Output the (x, y) coordinate of the center of the cell containing the given text.  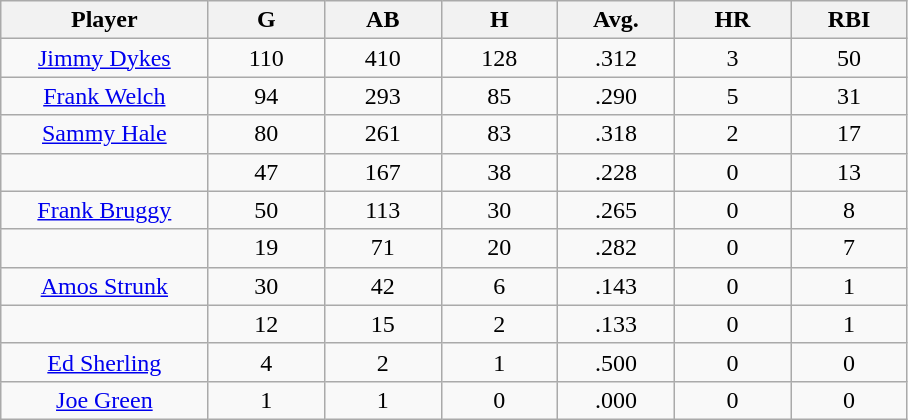
Amos Strunk (104, 286)
42 (384, 286)
7 (850, 248)
83 (500, 134)
410 (384, 58)
.312 (616, 58)
.265 (616, 210)
12 (266, 324)
8 (850, 210)
20 (500, 248)
RBI (850, 20)
113 (384, 210)
.290 (616, 96)
3 (732, 58)
6 (500, 286)
Avg. (616, 20)
85 (500, 96)
.318 (616, 134)
13 (850, 172)
G (266, 20)
Frank Welch (104, 96)
38 (500, 172)
17 (850, 134)
AB (384, 20)
47 (266, 172)
5 (732, 96)
.282 (616, 248)
Joe Green (104, 400)
71 (384, 248)
15 (384, 324)
.000 (616, 400)
19 (266, 248)
293 (384, 96)
HR (732, 20)
261 (384, 134)
4 (266, 362)
H (500, 20)
.143 (616, 286)
31 (850, 96)
Sammy Hale (104, 134)
.228 (616, 172)
Ed Sherling (104, 362)
.500 (616, 362)
110 (266, 58)
Player (104, 20)
94 (266, 96)
.133 (616, 324)
167 (384, 172)
80 (266, 134)
Frank Bruggy (104, 210)
128 (500, 58)
Jimmy Dykes (104, 58)
